Search for the cell housing the specified text and yield its (x, y) center coordinate. 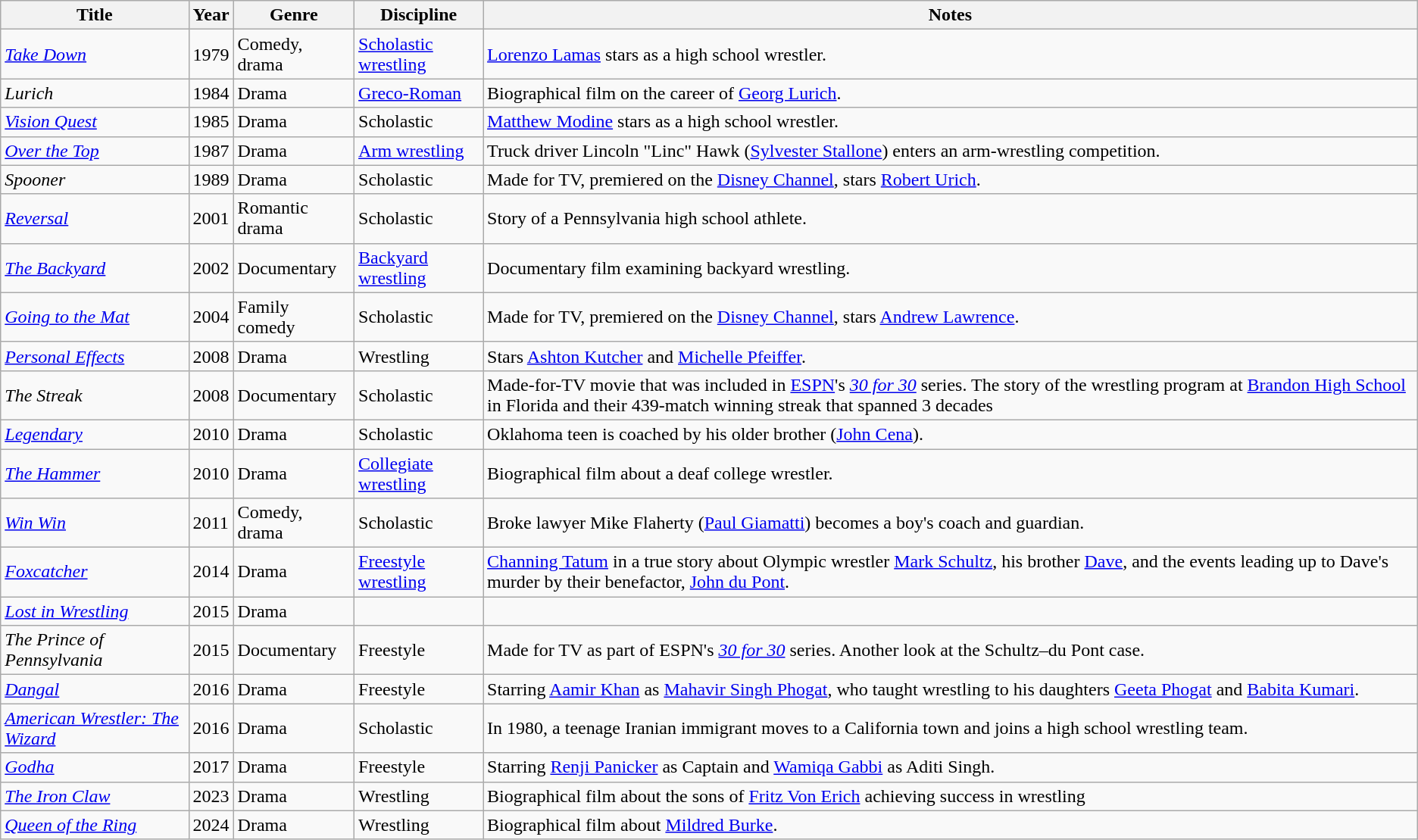
Truck driver Lincoln "Linc" Hawk (Sylvester Stallone) enters an arm-wrestling competition. (951, 151)
2014 (211, 573)
American Wrestler: The Wizard (95, 729)
Documentary film examining backyard wrestling. (951, 268)
Title (95, 15)
Made for TV, premiered on the Disney Channel, stars Robert Urich. (951, 180)
2017 (211, 767)
Take Down (95, 55)
Spooner (95, 180)
2004 (211, 317)
2023 (211, 796)
Reversal (95, 218)
Biographical film about Mildred Burke. (951, 825)
Made for TV, premiered on the Disney Channel, stars Andrew Lawrence. (951, 317)
2011 (211, 523)
Going to the Mat (95, 317)
Broke lawyer Mike Flaherty (Paul Giamatti) becomes a boy's coach and guardian. (951, 523)
2002 (211, 268)
Backyard wrestling (419, 268)
Genre (294, 15)
Biographical film about a deaf college wrestler. (951, 473)
2001 (211, 218)
1984 (211, 93)
Queen of the Ring (95, 825)
Foxcatcher (95, 573)
Year (211, 15)
1989 (211, 180)
Lurich (95, 93)
Story of a Pennsylvania high school athlete. (951, 218)
Notes (951, 15)
Lorenzo Lamas stars as a high school wrestler. (951, 55)
Lost in Wrestling (95, 611)
Biographical film on the career of Georg Lurich. (951, 93)
Romantic drama (294, 218)
Vision Quest (95, 122)
The Backyard (95, 268)
1979 (211, 55)
Family comedy (294, 317)
Starring Aamir Khan as Mahavir Singh Phogat, who taught wrestling to his daughters Geeta Phogat and Babita Kumari. (951, 689)
The Hammer (95, 473)
Godha (95, 767)
The Streak (95, 395)
Discipline (419, 15)
Scholastic wrestling (419, 55)
Stars Ashton Kutcher and Michelle Pfeiffer. (951, 356)
The Prince of Pennsylvania (95, 650)
Starring Renji Panicker as Captain and Wamiqa Gabbi as Aditi Singh. (951, 767)
In 1980, a teenage Iranian immigrant moves to a California town and joins a high school wrestling team. (951, 729)
1987 (211, 151)
Oklahoma teen is coached by his older brother (John Cena). (951, 434)
Freestyle wrestling (419, 573)
Dangal (95, 689)
2024 (211, 825)
Collegiate wrestling (419, 473)
Greco-Roman (419, 93)
Win Win (95, 523)
Matthew Modine stars as a high school wrestler. (951, 122)
The Iron Claw (95, 796)
Biographical film about the sons of Fritz Von Erich achieving success in wrestling (951, 796)
Made for TV as part of ESPN's 30 for 30 series. Another look at the Schultz–du Pont case. (951, 650)
Personal Effects (95, 356)
Arm wrestling (419, 151)
Over the Top (95, 151)
Legendary (95, 434)
1985 (211, 122)
